Search for the cell housing the specified text and yield its (X, Y) center coordinate. 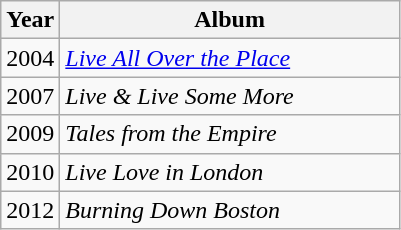
Live All Over the Place (230, 58)
Live Love in London (230, 172)
2010 (30, 172)
Album (230, 20)
2007 (30, 96)
2004 (30, 58)
2009 (30, 134)
Tales from the Empire (230, 134)
Year (30, 20)
Burning Down Boston (230, 210)
Live & Live Some More (230, 96)
2012 (30, 210)
